Detect which cell encompasses the target text, then output its (x, y) center coordinate. 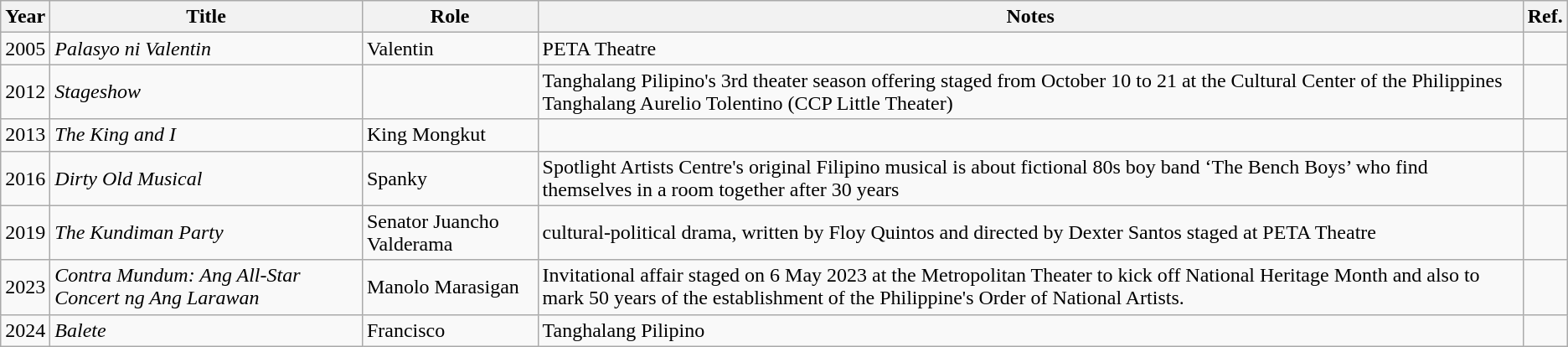
Stageshow (206, 92)
Dirty Old Musical (206, 178)
Title (206, 17)
The Kundiman Party (206, 233)
Palasyo ni Valentin (206, 49)
2023 (25, 287)
Balete (206, 330)
The King and I (206, 135)
2013 (25, 135)
2024 (25, 330)
2012 (25, 92)
Senator Juancho Valderama (450, 233)
Manolo Marasigan (450, 287)
cultural-political drama, written by Floy Quintos and directed by Dexter Santos staged at PETA Theatre (1030, 233)
2019 (25, 233)
King Mongkut (450, 135)
Notes (1030, 17)
Ref. (1545, 17)
2016 (25, 178)
Francisco (450, 330)
Contra Mundum: Ang All-Star Concert ng Ang Larawan (206, 287)
Valentin (450, 49)
Year (25, 17)
Role (450, 17)
2005 (25, 49)
Tanghalang Pilipino (1030, 330)
PETA Theatre (1030, 49)
Spanky (450, 178)
